Determine the [X, Y] coordinate at the center of the cell enclosing the given text.  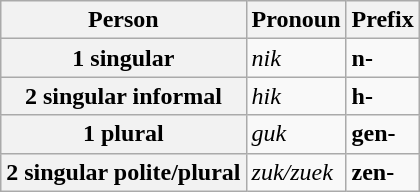
zuk/zuek [296, 172]
n- [382, 58]
hik [296, 96]
2 singular polite/plural [124, 172]
Prefix [382, 20]
gen- [382, 134]
zen- [382, 172]
1 plural [124, 134]
nik [296, 58]
Person [124, 20]
2 singular informal [124, 96]
Pronoun [296, 20]
h- [382, 96]
guk [296, 134]
1 singular [124, 58]
